Pinpoint the cell where the given text exists, returning its (x, y) midpoint coordinate. 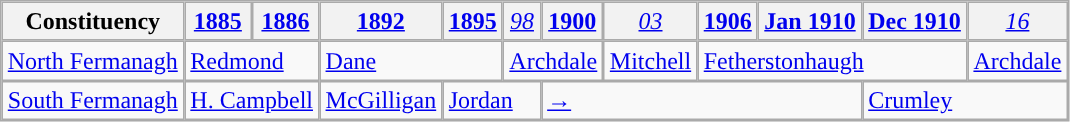
H. Campbell (252, 101)
1886 (286, 22)
1900 (572, 22)
North Fermanagh (94, 61)
1906 (728, 22)
03 (651, 22)
Redmond (252, 61)
Dec 1910 (914, 22)
16 (1018, 22)
Crumley (965, 101)
1895 (472, 22)
→ (702, 101)
Constituency (94, 22)
Fetherstonhaugh (832, 61)
Dane (411, 61)
Jordan (491, 101)
1892 (380, 22)
98 (522, 22)
Jan 1910 (810, 22)
1885 (218, 22)
McGilligan (380, 101)
South Fermanagh (94, 101)
Mitchell (651, 61)
